Find where the given text appears and provide that cell's center as [x, y] coordinate. 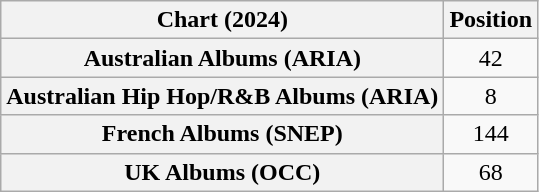
8 [491, 96]
Australian Albums (ARIA) [222, 58]
Chart (2024) [222, 20]
68 [491, 172]
French Albums (SNEP) [222, 134]
Position [491, 20]
UK Albums (OCC) [222, 172]
42 [491, 58]
Australian Hip Hop/R&B Albums (ARIA) [222, 96]
144 [491, 134]
